For the text-containing cell, return its midpoint in [x, y] coordinate format. 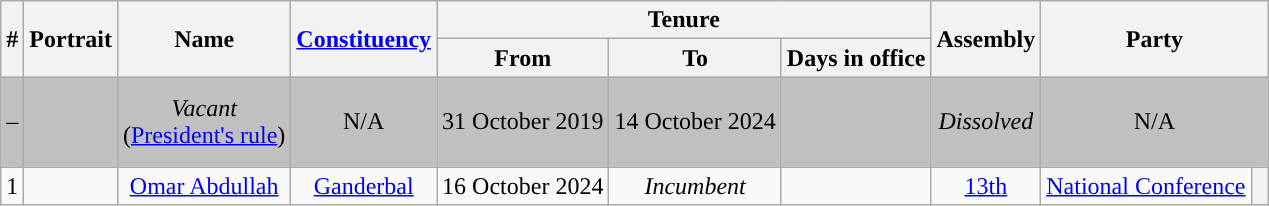
16 October 2024 [523, 186]
Assembly [986, 39]
Days in office [856, 58]
1 [12, 186]
13th [986, 186]
Vacant(President's rule) [204, 122]
Name [204, 39]
Party [1154, 39]
To [695, 58]
Omar Abdullah [204, 186]
Tenure [684, 20]
Incumbent [695, 186]
Ganderbal [364, 186]
31 October 2019 [523, 122]
# [12, 39]
Constituency [364, 39]
National Conference [1146, 186]
Portrait [71, 39]
From [523, 58]
– [12, 122]
14 October 2024 [695, 122]
Dissolved [986, 122]
